Extract the [x, y] coordinate from the center of the cell holding the provided text.  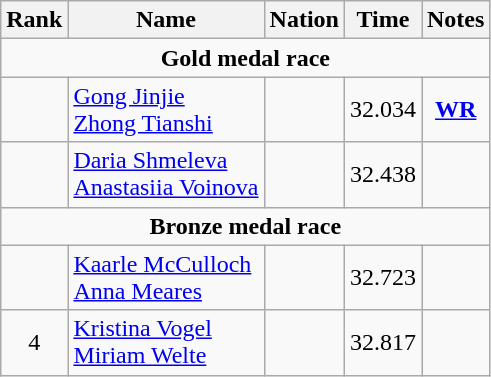
Bronze medal race [246, 226]
4 [34, 342]
Name [166, 20]
Gold medal race [246, 58]
32.817 [382, 342]
32.723 [382, 278]
32.438 [382, 174]
Gong JinjieZhong Tianshi [166, 110]
WR [456, 110]
Rank [34, 20]
Notes [456, 20]
Daria ShmelevaAnastasiia Voinova [166, 174]
32.034 [382, 110]
Nation [304, 20]
Kaarle McCullochAnna Meares [166, 278]
Time [382, 20]
Kristina VogelMiriam Welte [166, 342]
